Identify which cell holds the provided text, then report its (X, Y) central coordinate. 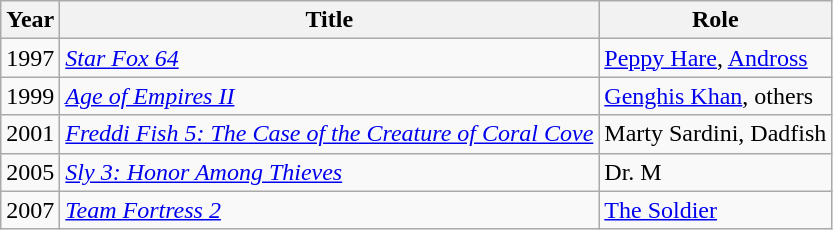
The Soldier (716, 210)
Genghis Khan, others (716, 96)
Year (30, 20)
2007 (30, 210)
Peppy Hare, Andross (716, 58)
Title (330, 20)
Freddi Fish 5: The Case of the Creature of Coral Cove (330, 134)
Sly 3: Honor Among Thieves (330, 172)
2001 (30, 134)
Team Fortress 2 (330, 210)
2005 (30, 172)
Star Fox 64 (330, 58)
Marty Sardini, Dadfish (716, 134)
Age of Empires II (330, 96)
Dr. M (716, 172)
1999 (30, 96)
1997 (30, 58)
Role (716, 20)
